From the cell containing the given text, extract its center point as [x, y] coordinate. 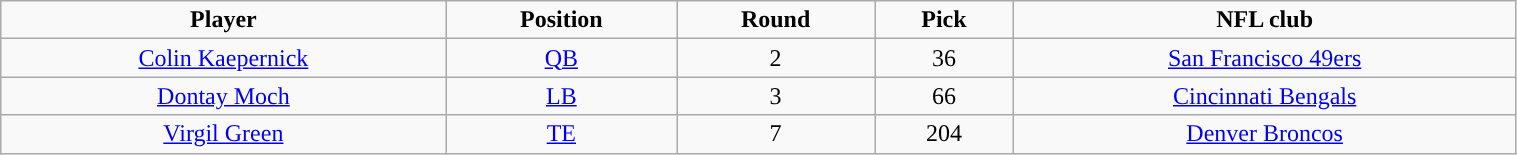
QB [562, 58]
Round [776, 20]
3 [776, 96]
Cincinnati Bengals [1264, 96]
7 [776, 134]
Colin Kaepernick [224, 58]
Dontay Moch [224, 96]
Virgil Green [224, 134]
NFL club [1264, 20]
204 [944, 134]
TE [562, 134]
Denver Broncos [1264, 134]
San Francisco 49ers [1264, 58]
36 [944, 58]
LB [562, 96]
Position [562, 20]
2 [776, 58]
66 [944, 96]
Pick [944, 20]
Player [224, 20]
